Find where the given text appears and provide that cell's center as (x, y) coordinate. 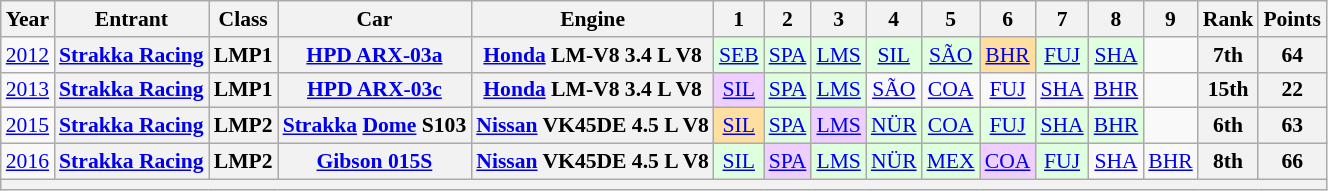
MEX (951, 162)
8 (1116, 19)
Strakka Dome S103 (375, 126)
HPD ARX-03c (375, 90)
SEB (739, 55)
2013 (28, 90)
Year (28, 19)
Car (375, 19)
Points (1292, 19)
5 (951, 19)
Rank (1228, 19)
2015 (28, 126)
66 (1292, 162)
Class (244, 19)
3 (838, 19)
Entrant (132, 19)
63 (1292, 126)
64 (1292, 55)
2016 (28, 162)
8th (1228, 162)
1 (739, 19)
6th (1228, 126)
7th (1228, 55)
7 (1062, 19)
22 (1292, 90)
Gibson 015S (375, 162)
HPD ARX-03a (375, 55)
2 (788, 19)
4 (894, 19)
2012 (28, 55)
6 (1008, 19)
Engine (592, 19)
15th (1228, 90)
9 (1170, 19)
